Output the (X, Y) coordinate of the center of the cell containing the given text.  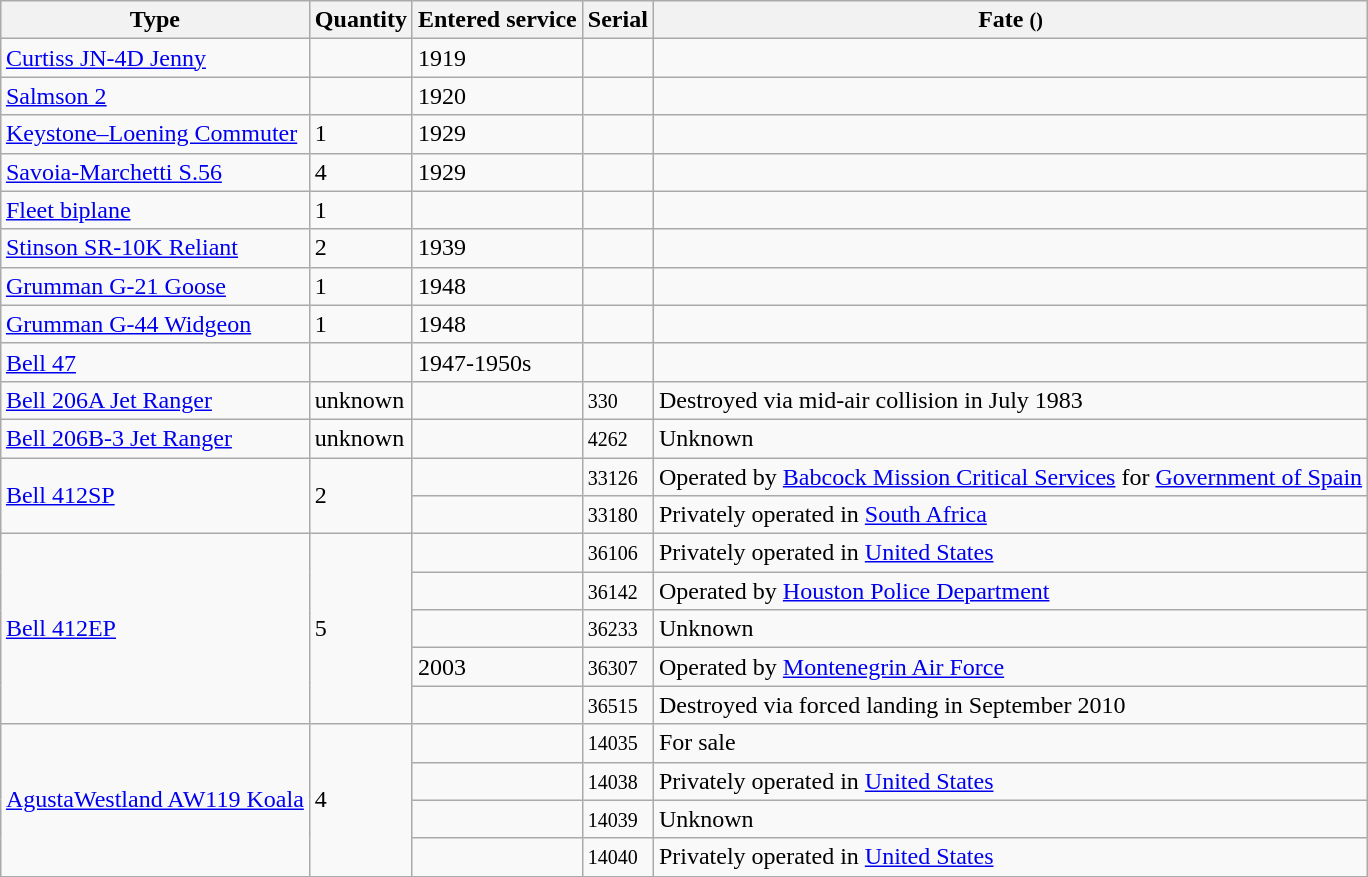
1919 (497, 58)
5 (360, 629)
Salmson 2 (154, 96)
Bell 47 (154, 362)
For sale (1010, 743)
36142 (618, 591)
330 (618, 400)
Grumman G-44 Widgeon (154, 324)
4262 (618, 438)
Bell 206B-3 Jet Ranger (154, 438)
Stinson SR-10K Reliant (154, 248)
1947-1950s (497, 362)
14039 (618, 819)
Serial (618, 20)
Destroyed via mid-air collision in July 1983 (1010, 400)
2003 (497, 667)
1920 (497, 96)
14040 (618, 857)
Bell 412EP (154, 629)
Entered service (497, 20)
33180 (618, 515)
Fleet biplane (154, 210)
33126 (618, 477)
Savoia-Marchetti S.56 (154, 172)
Bell 206A Jet Ranger (154, 400)
Bell 412SP (154, 496)
36515 (618, 705)
36106 (618, 553)
36233 (618, 629)
Operated by Babcock Mission Critical Services for Government of Spain (1010, 477)
Operated by Montenegrin Air Force (1010, 667)
Operated by Houston Police Department (1010, 591)
Fate () (1010, 20)
Curtiss JN-4D Jenny (154, 58)
1939 (497, 248)
14038 (618, 781)
36307 (618, 667)
AgustaWestland AW119 Koala (154, 800)
Grumman G-21 Goose (154, 286)
Type (154, 20)
Destroyed via forced landing in September 2010 (1010, 705)
14035 (618, 743)
Privately operated in South Africa (1010, 515)
Keystone–Loening Commuter (154, 134)
Quantity (360, 20)
